Detect which cell encompasses the target text, then output its [X, Y] center coordinate. 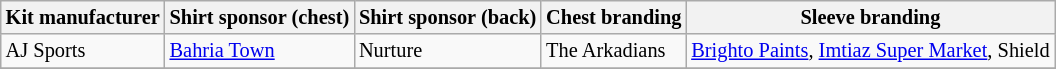
Nurture [448, 51]
Brighto Paints, Imtiaz Super Market, Shield [870, 51]
The Arkadians [614, 51]
AJ Sports [83, 51]
Bahria Town [260, 51]
Chest branding [614, 17]
Sleeve branding [870, 17]
Shirt sponsor (chest) [260, 17]
Kit manufacturer [83, 17]
Shirt sponsor (back) [448, 17]
